From the cell containing the given text, extract its center point as (X, Y) coordinate. 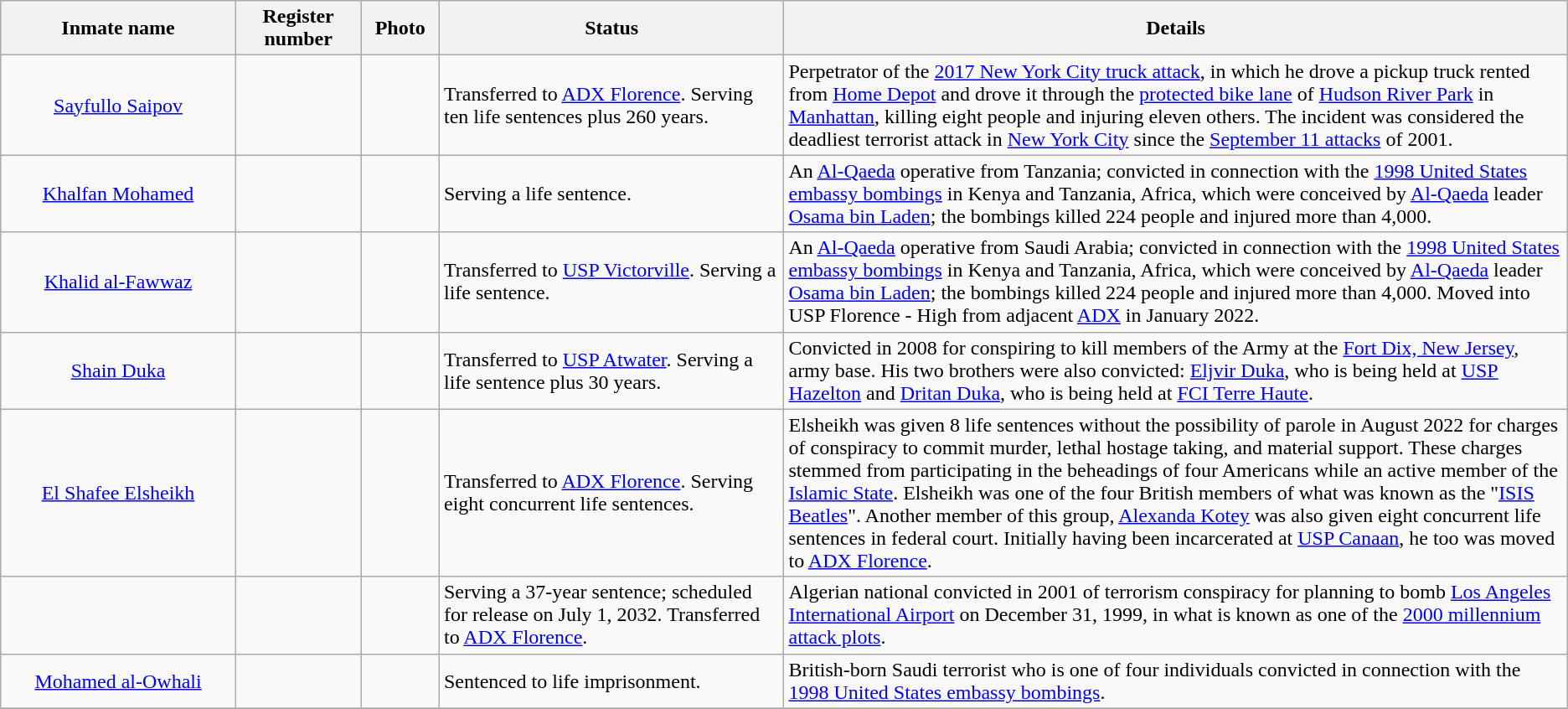
Photo (400, 28)
British-born Saudi terrorist who is one of four individuals convicted in connection with the 1998 United States embassy bombings. (1176, 681)
Khalfan Mohamed (119, 194)
Khalid al-Fawwaz (119, 282)
Shain Duka (119, 370)
El Shafee Elsheikh (119, 493)
Sayfullo Saipov (119, 106)
Mohamed al-Owhali (119, 681)
Sentenced to life imprisonment. (611, 681)
Inmate name (119, 28)
Status (611, 28)
Transferred to ADX Florence. Serving ten life sentences plus 260 years. (611, 106)
Transferred to USP Victorville. Serving a life sentence. (611, 282)
Transferred to ADX Florence. Serving eight concurrent life sentences. (611, 493)
Register number (298, 28)
Serving a 37-year sentence; scheduled for release on July 1, 2032. Transferred to ADX Florence. (611, 615)
Details (1176, 28)
Serving a life sentence. (611, 194)
Transferred to USP Atwater. Serving a life sentence plus 30 years. (611, 370)
